Identify which cell holds the provided text, then report its (x, y) central coordinate. 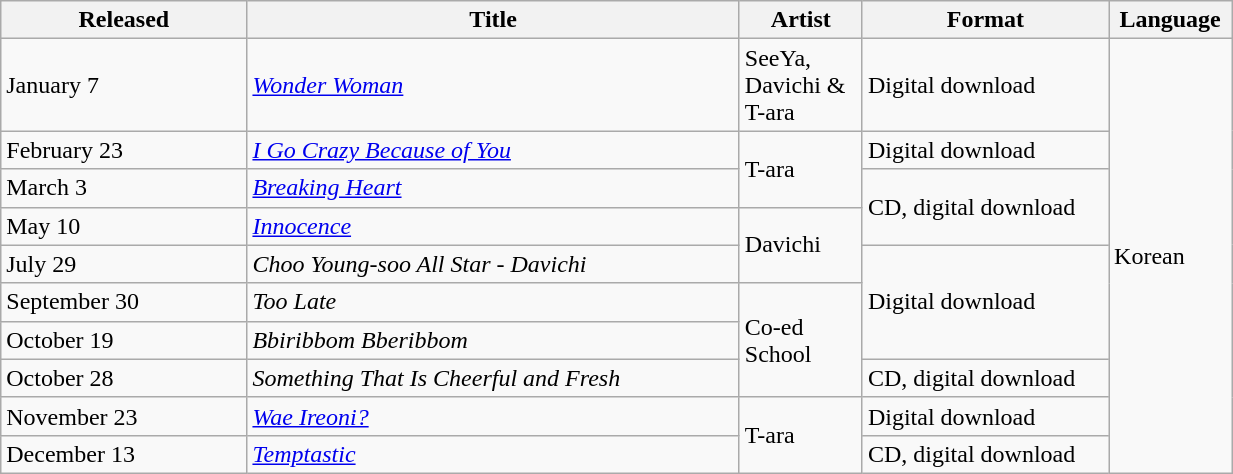
Format (985, 20)
February 23 (124, 150)
Too Late (493, 302)
Bbiribbom Bberibbom (493, 340)
December 13 (124, 454)
January 7 (124, 85)
May 10 (124, 226)
SeeYa, Davichi & T-ara (800, 85)
Released (124, 20)
Temptastic (493, 454)
October 28 (124, 378)
Title (493, 20)
Language (1170, 20)
Co-ed School (800, 340)
Choo Young-soo All Star - Davichi (493, 264)
March 3 (124, 188)
Wonder Woman (493, 85)
July 29 (124, 264)
I Go Crazy Because of You (493, 150)
Innocence (493, 226)
Breaking Heart (493, 188)
Something That Is Cheerful and Fresh (493, 378)
September 30 (124, 302)
Korean (1170, 256)
Davichi (800, 245)
Artist (800, 20)
November 23 (124, 416)
October 19 (124, 340)
Wae Ireoni? (493, 416)
